Extract the [X, Y] coordinate from the center of the cell holding the provided text.  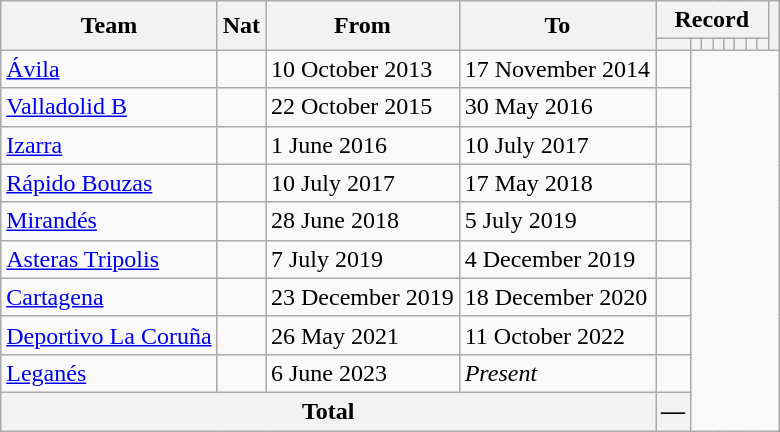
4 December 2019 [557, 259]
Total [328, 411]
To [557, 26]
Valladolid B [109, 107]
— [674, 411]
17 November 2014 [557, 69]
17 May 2018 [557, 183]
22 October 2015 [363, 107]
1 June 2016 [363, 145]
Cartagena [109, 297]
30 May 2016 [557, 107]
Leganés [109, 373]
Rápido Bouzas [109, 183]
11 October 2022 [557, 335]
Mirandés [109, 221]
Izarra [109, 145]
Ávila [109, 69]
Present [557, 373]
5 July 2019 [557, 221]
Nat [241, 26]
Deportivo La Coruña [109, 335]
28 June 2018 [363, 221]
6 June 2023 [363, 373]
10 October 2013 [363, 69]
23 December 2019 [363, 297]
18 December 2020 [557, 297]
26 May 2021 [363, 335]
Record [712, 20]
Team [109, 26]
From [363, 26]
Asteras Tripolis [109, 259]
7 July 2019 [363, 259]
